Capture the cell that displays the provided text and extract its [x, y] central coordinate. 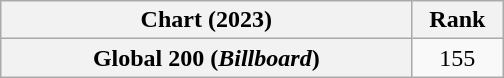
Chart (2023) [206, 20]
Rank [458, 20]
155 [458, 58]
Global 200 (Billboard) [206, 58]
